Return [X, Y] of the center of cell containing provided text 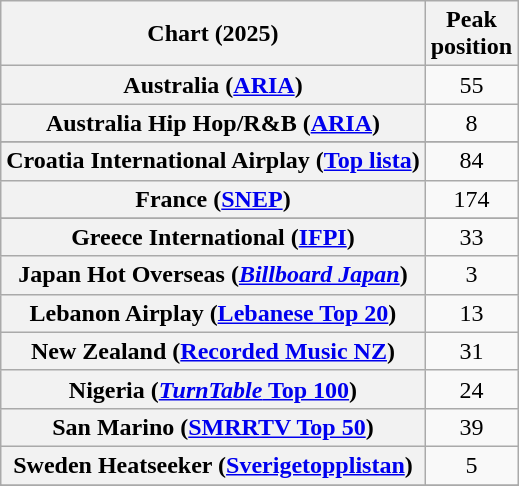
Nigeria (TurnTable Top 100) [213, 389]
Chart (2025) [213, 34]
5 [471, 465]
13 [471, 313]
39 [471, 427]
8 [471, 123]
New Zealand (Recorded Music NZ) [213, 351]
Australia (ARIA) [213, 85]
3 [471, 275]
Peakposition [471, 34]
San Marino (SMRRTV Top 50) [213, 427]
Greece International (IFPI) [213, 237]
24 [471, 389]
Sweden Heatseeker (Sverigetopplistan) [213, 465]
31 [471, 351]
France (SNEP) [213, 199]
55 [471, 85]
84 [471, 161]
Japan Hot Overseas (Billboard Japan) [213, 275]
Croatia International Airplay (Top lista) [213, 161]
Lebanon Airplay (Lebanese Top 20) [213, 313]
Australia Hip Hop/R&B (ARIA) [213, 123]
33 [471, 237]
174 [471, 199]
